Search for the cell housing the specified text and yield its [x, y] center coordinate. 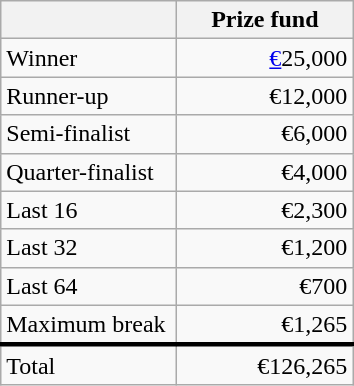
Last 16 [89, 210]
Last 64 [89, 286]
€700 [265, 286]
Maximum break [89, 325]
Winner [89, 58]
€1,265 [265, 325]
€126,265 [265, 365]
€1,200 [265, 248]
€2,300 [265, 210]
Last 32 [89, 248]
€4,000 [265, 172]
Runner-up [89, 96]
Prize fund [265, 20]
€6,000 [265, 134]
Semi-finalist [89, 134]
Quarter-finalist [89, 172]
Total [89, 365]
€12,000 [265, 96]
€25,000 [265, 58]
